Locate the cell with the specified text and output its (X, Y) center coordinate. 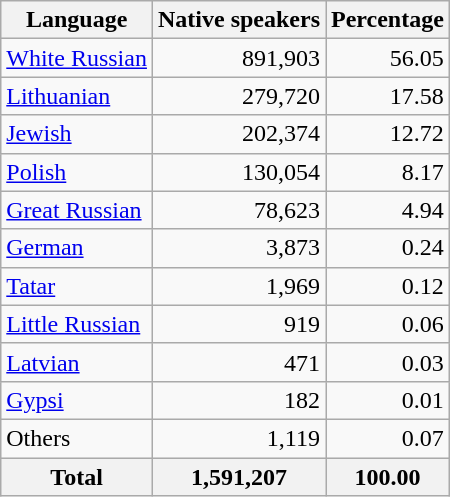
182 (238, 400)
78,623 (238, 210)
279,720 (238, 96)
Others (77, 438)
Native speakers (238, 20)
Little Russian (77, 324)
12.72 (388, 134)
Latvian (77, 362)
919 (238, 324)
0.03 (388, 362)
Jewish (77, 134)
0.01 (388, 400)
8.17 (388, 172)
White Russian (77, 58)
Language (77, 20)
0.24 (388, 248)
4.94 (388, 210)
0.07 (388, 438)
17.58 (388, 96)
56.05 (388, 58)
0.06 (388, 324)
Polish (77, 172)
130,054 (238, 172)
Gypsi (77, 400)
Lithuanian (77, 96)
Total (77, 477)
202,374 (238, 134)
1,119 (238, 438)
Tatar (77, 286)
0.12 (388, 286)
German (77, 248)
Percentage (388, 20)
471 (238, 362)
100.00 (388, 477)
891,903 (238, 58)
Great Russian (77, 210)
3,873 (238, 248)
1,969 (238, 286)
1,591,207 (238, 477)
